Pinpoint the cell where the given text exists, returning its [x, y] midpoint coordinate. 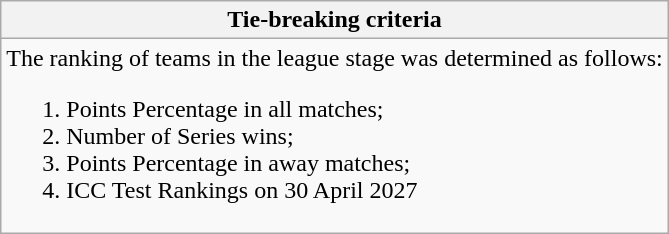
Tie-breaking criteria [335, 20]
